For the text-containing cell, return its midpoint in [X, Y] coordinate format. 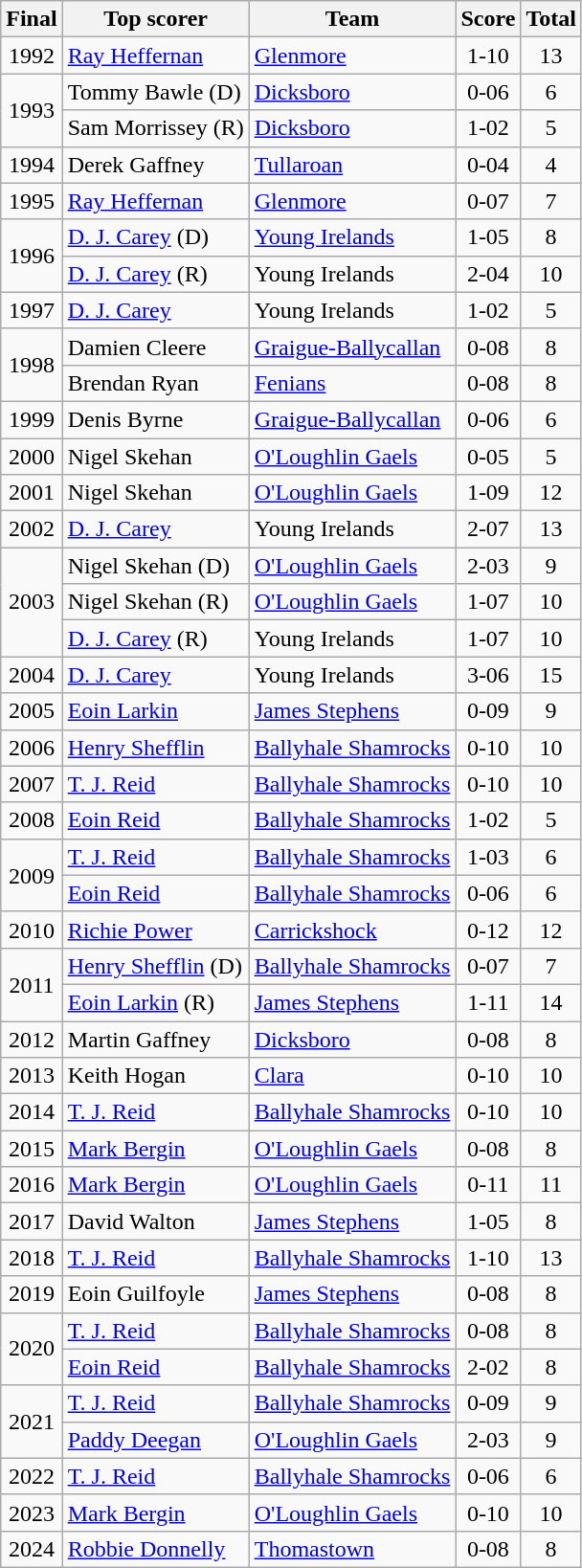
2011 [32, 984]
2020 [32, 1349]
2019 [32, 1294]
2-02 [488, 1367]
4 [551, 165]
1-11 [488, 1002]
15 [551, 675]
2017 [32, 1221]
Damien Cleere [155, 347]
0-11 [488, 1185]
Denis Byrne [155, 419]
Tommy Bawle (D) [155, 92]
2-04 [488, 274]
2-07 [488, 529]
2009 [32, 875]
Team [352, 19]
Nigel Skehan (R) [155, 602]
Clara [352, 1076]
Eoin Larkin [155, 711]
1999 [32, 419]
2022 [32, 1476]
David Walton [155, 1221]
Derek Gaffney [155, 165]
2007 [32, 784]
2005 [32, 711]
3-06 [488, 675]
Thomastown [352, 1549]
2003 [32, 602]
Richie Power [155, 930]
1998 [32, 365]
11 [551, 1185]
2013 [32, 1076]
1-09 [488, 493]
1992 [32, 56]
1993 [32, 110]
Henry Shefflin [155, 748]
1995 [32, 201]
Fenians [352, 383]
2014 [32, 1112]
2002 [32, 529]
2004 [32, 675]
1996 [32, 256]
0-12 [488, 930]
Sam Morrissey (R) [155, 128]
1997 [32, 310]
2021 [32, 1422]
2010 [32, 930]
Brendan Ryan [155, 383]
0-05 [488, 457]
1994 [32, 165]
Eoin Larkin (R) [155, 1002]
Final [32, 19]
2024 [32, 1549]
2023 [32, 1512]
2012 [32, 1039]
Total [551, 19]
2016 [32, 1185]
1-03 [488, 857]
2015 [32, 1149]
0-04 [488, 165]
2006 [32, 748]
Score [488, 19]
2000 [32, 457]
2018 [32, 1258]
Top scorer [155, 19]
14 [551, 1002]
Nigel Skehan (D) [155, 566]
Carrickshock [352, 930]
Keith Hogan [155, 1076]
Robbie Donnelly [155, 1549]
Paddy Deegan [155, 1440]
Martin Gaffney [155, 1039]
2001 [32, 493]
2008 [32, 820]
Eoin Guilfoyle [155, 1294]
Henry Shefflin (D) [155, 966]
Tullaroan [352, 165]
D. J. Carey (D) [155, 237]
